Capture the cell that displays the provided text and extract its (x, y) central coordinate. 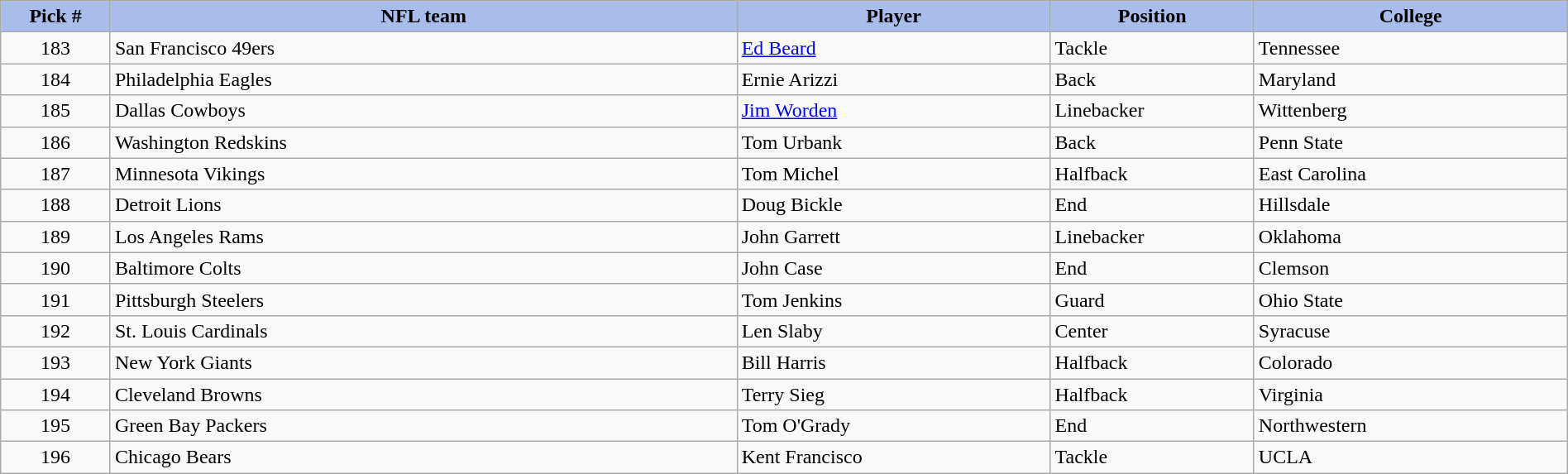
Penn State (1411, 142)
Tom Urbank (893, 142)
Terry Sieg (893, 395)
East Carolina (1411, 174)
Len Slaby (893, 331)
196 (56, 457)
Ernie Arizzi (893, 79)
Tom Jenkins (893, 299)
187 (56, 174)
Green Bay Packers (423, 426)
194 (56, 395)
Chicago Bears (423, 457)
Baltimore Colts (423, 268)
Center (1152, 331)
193 (56, 362)
Colorado (1411, 362)
186 (56, 142)
Cleveland Browns (423, 395)
Bill Harris (893, 362)
San Francisco 49ers (423, 48)
184 (56, 79)
Maryland (1411, 79)
Clemson (1411, 268)
Ohio State (1411, 299)
Virginia (1411, 395)
Detroit Lions (423, 205)
John Case (893, 268)
Dallas Cowboys (423, 111)
Los Angeles Rams (423, 237)
Position (1152, 17)
Kent Francisco (893, 457)
189 (56, 237)
Washington Redskins (423, 142)
Guard (1152, 299)
Doug Bickle (893, 205)
Tennessee (1411, 48)
Tom Michel (893, 174)
188 (56, 205)
Oklahoma (1411, 237)
College (1411, 17)
Player (893, 17)
New York Giants (423, 362)
Pick # (56, 17)
Wittenberg (1411, 111)
Ed Beard (893, 48)
John Garrett (893, 237)
Tom O'Grady (893, 426)
Syracuse (1411, 331)
Pittsburgh Steelers (423, 299)
St. Louis Cardinals (423, 331)
183 (56, 48)
Jim Worden (893, 111)
Philadelphia Eagles (423, 79)
Northwestern (1411, 426)
192 (56, 331)
185 (56, 111)
190 (56, 268)
Hillsdale (1411, 205)
195 (56, 426)
UCLA (1411, 457)
NFL team (423, 17)
191 (56, 299)
Minnesota Vikings (423, 174)
